Return the (x, y) coordinate for the center point of the cell that contains the specified text.  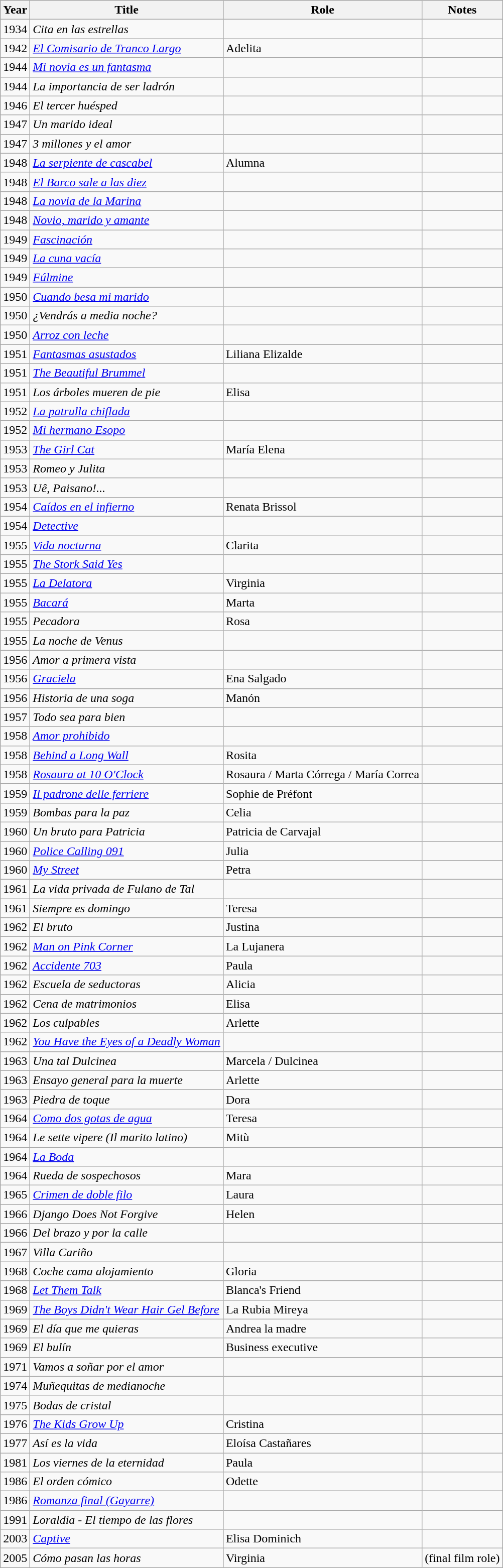
Behind a Long Wall (127, 755)
Como dos gotas de agua (127, 1118)
Graciela (127, 679)
Helen (322, 1214)
Sophie de Préfont (322, 793)
1934 (15, 29)
1977 (15, 1443)
Cena de matrimonios (127, 1004)
Rosaura / Marta Córrega / María Correa (322, 774)
1946 (15, 105)
Notes (462, 10)
Julia (322, 851)
Patricia de Carvajal (322, 831)
3 millones y el amor (127, 144)
Mara (322, 1176)
Man on Pink Corner (127, 946)
Caídos en el infierno (127, 507)
Mitù (322, 1137)
Detective (127, 526)
Un marido ideal (127, 125)
Gloria (322, 1271)
Le sette vipere (Il marito latino) (127, 1137)
Mi novia es un fantasma (127, 67)
Alicia (322, 985)
Escuela de seductoras (127, 985)
La novia de la Marina (127, 201)
Title (127, 10)
La Rubia Mireya (322, 1309)
The Beautiful Brummel (127, 373)
The Stork Said Yes (127, 564)
Marta (322, 602)
Django Does Not Forgive (127, 1214)
You Have the Eyes of a Deadly Woman (127, 1042)
Siempre es domingo (127, 908)
Police Calling 091 (127, 851)
1981 (15, 1463)
El bruto (127, 927)
Alumna (322, 163)
Romeo y Julita (127, 468)
Clarita (322, 545)
1965 (15, 1195)
2005 (15, 1558)
Historia de una soga (127, 698)
Del brazo y por la calle (127, 1233)
El bulín (127, 1348)
Romanza final (Gayarre) (127, 1501)
Arroz con leche (127, 335)
La Lujanera (322, 946)
Piedra de toque (127, 1099)
El orden cómico (127, 1482)
La Delatora (127, 583)
Odette (322, 1482)
Elisa Dominich (322, 1539)
Ena Salgado (322, 679)
La serpiente de cascabel (127, 163)
Business executive (322, 1348)
Bodas de cristal (127, 1405)
La Boda (127, 1156)
Novio, marido y amante (127, 220)
Blanca's Friend (322, 1290)
Cristina (322, 1424)
Crimen de doble filo (127, 1195)
Loraldia - El tiempo de las flores (127, 1520)
Cuando besa mi marido (127, 297)
Así es la vida (127, 1443)
Cita en las estrellas (127, 29)
Coche cama alojamiento (127, 1271)
Ensayo general para la muerte (127, 1080)
Dora (322, 1099)
The Boys Didn't Wear Hair Gel Before (127, 1309)
Amor a primera vista (127, 660)
1942 (15, 48)
1991 (15, 1520)
(final film role) (462, 1558)
1975 (15, 1405)
1976 (15, 1424)
Rosa (322, 622)
Andrea la madre (322, 1329)
Rueda de sospechosos (127, 1176)
My Street (127, 870)
The Girl Cat (127, 449)
Petra (322, 870)
La noche de Venus (127, 641)
Marcela / Dulcinea (322, 1061)
Vida nocturna (127, 545)
Accidente 703 (127, 966)
Los culpables (127, 1023)
Role (322, 10)
¿Vendrás a media noche? (127, 316)
1974 (15, 1386)
Liliana Elizalde (322, 354)
Uê, Paisano!... (127, 488)
Rosita (322, 755)
Bombas para la paz (127, 812)
El Barco sale a las diez (127, 182)
Muñequitas de medianoche (127, 1386)
Bacará (127, 602)
Pecadora (127, 622)
Un bruto para Patricia (127, 831)
Let Them Talk (127, 1290)
Celia (322, 812)
1957 (15, 717)
Los árboles mueren de pie (127, 392)
Adelita (322, 48)
El Comisario de Tranco Largo (127, 48)
El tercer huésped (127, 105)
Amor prohibido (127, 736)
1967 (15, 1252)
2003 (15, 1539)
Todo sea para bien (127, 717)
Fantasmas asustados (127, 354)
The Kids Grow Up (127, 1424)
Mi hermano Esopo (127, 430)
Il padrone delle ferriere (127, 793)
El día que me quieras (127, 1329)
Manón (322, 698)
1971 (15, 1367)
María Elena (322, 449)
Rosaura at 10 O'Clock (127, 774)
Fúlmine (127, 278)
Fascinación (127, 239)
La importancia de ser ladrón (127, 86)
La vida privada de Fulano de Tal (127, 889)
Laura (322, 1195)
Una tal Dulcinea (127, 1061)
Villa Cariño (127, 1252)
Cómo pasan las horas (127, 1558)
Vamos a soñar por el amor (127, 1367)
Renata Brissol (322, 507)
Year (15, 10)
La cuna vacía (127, 259)
La patrulla chiflada (127, 411)
Eloísa Castañares (322, 1443)
Captive (127, 1539)
Justina (322, 927)
Los viernes de la eternidad (127, 1463)
